For the text-containing cell, return its midpoint in (x, y) coordinate format. 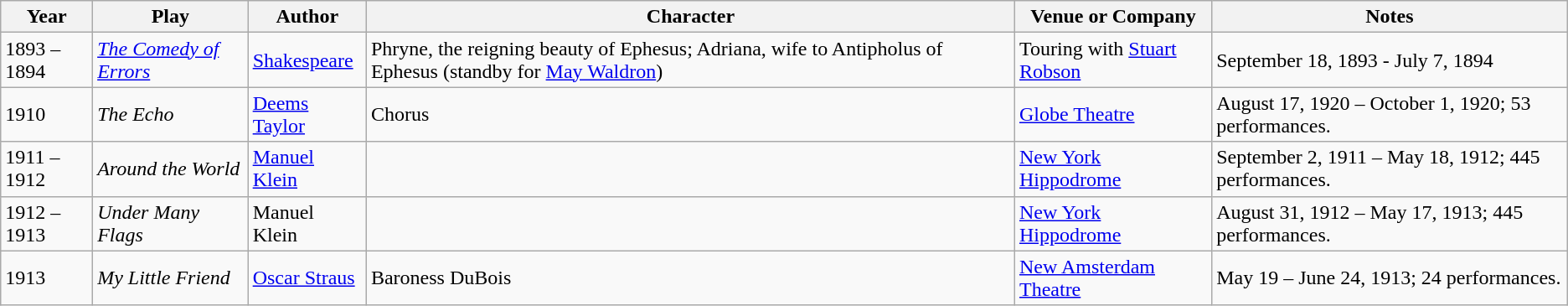
September 2, 1911 – May 18, 1912; 445 performances. (1390, 169)
Author (307, 17)
1911 – 1912 (47, 169)
Character (690, 17)
August 31, 1912 – May 17, 1913; 445 performances. (1390, 223)
Phryne, the reigning beauty of Ephesus; Adriana, wife to Antipholus of Ephesus (standby for May Waldron) (690, 60)
New Amsterdam Theatre (1112, 278)
Oscar Straus (307, 278)
1893 – 1894 (47, 60)
September 18, 1893 - July 7, 1894 (1390, 60)
Play (171, 17)
The Comedy of Errors (171, 60)
May 19 – June 24, 1913; 24 performances. (1390, 278)
Baroness DuBois (690, 278)
Around the World (171, 169)
Notes (1390, 17)
1913 (47, 278)
August 17, 1920 – October 1, 1920; 53 performances. (1390, 114)
1910 (47, 114)
The Echo (171, 114)
Touring with Stuart Robson (1112, 60)
My Little Friend (171, 278)
Shakespeare (307, 60)
Globe Theatre (1112, 114)
Chorus (690, 114)
Year (47, 17)
Deems Taylor (307, 114)
Under Many Flags (171, 223)
Venue or Company (1112, 17)
1912 – 1913 (47, 223)
